Scan for the cell matching the given text and deliver its (x, y) coordinate at center. 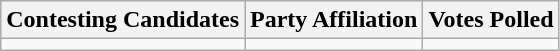
Votes Polled (491, 20)
Contesting Candidates (123, 20)
Party Affiliation (334, 20)
